From the cell containing the given text, extract its center point as (x, y) coordinate. 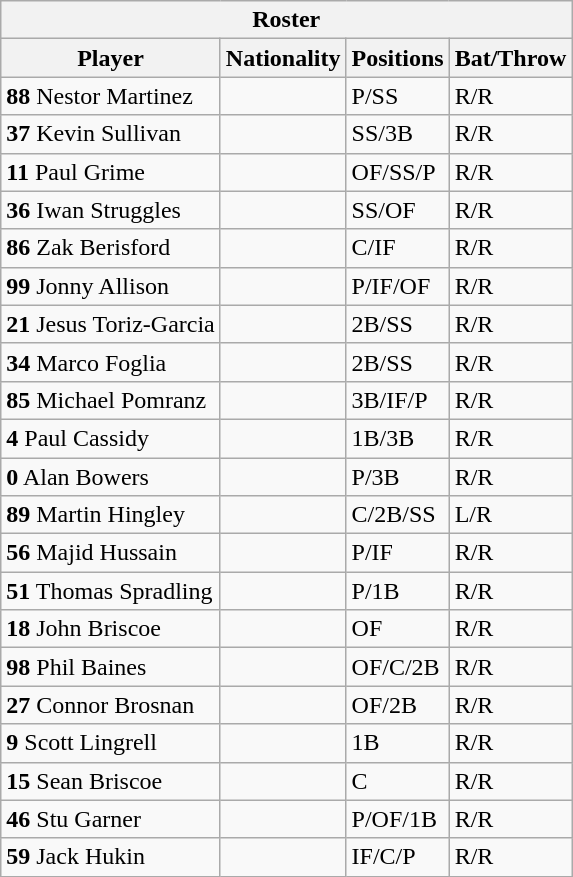
OF/SS/P (398, 172)
21 Jesus Toriz-Garcia (111, 324)
L/R (510, 515)
SS/OF (398, 210)
IF/C/P (398, 857)
56 Majid Hussain (111, 553)
99 Jonny Allison (111, 286)
3B/IF/P (398, 400)
0 Alan Bowers (111, 477)
P/OF/1B (398, 819)
89 Martin Hingley (111, 515)
C/IF (398, 248)
34 Marco Foglia (111, 362)
Player (111, 58)
P/1B (398, 591)
OF/C/2B (398, 667)
Bat/Throw (510, 58)
37 Kevin Sullivan (111, 134)
P/IF/OF (398, 286)
85 Michael Pomranz (111, 400)
9 Scott Lingrell (111, 743)
C (398, 781)
P/IF (398, 553)
51 Thomas Spradling (111, 591)
27 Connor Brosnan (111, 705)
OF/2B (398, 705)
18 John Briscoe (111, 629)
Positions (398, 58)
SS/3B (398, 134)
46 Stu Garner (111, 819)
86 Zak Berisford (111, 248)
98 Phil Baines (111, 667)
Nationality (283, 58)
4 Paul Cassidy (111, 438)
C/2B/SS (398, 515)
15 Sean Briscoe (111, 781)
Roster (286, 20)
P/3B (398, 477)
OF (398, 629)
11 Paul Grime (111, 172)
88 Nestor Martinez (111, 96)
P/SS (398, 96)
1B/3B (398, 438)
59 Jack Hukin (111, 857)
36 Iwan Struggles (111, 210)
1B (398, 743)
